Pinpoint the cell where the given text exists, returning its (X, Y) midpoint coordinate. 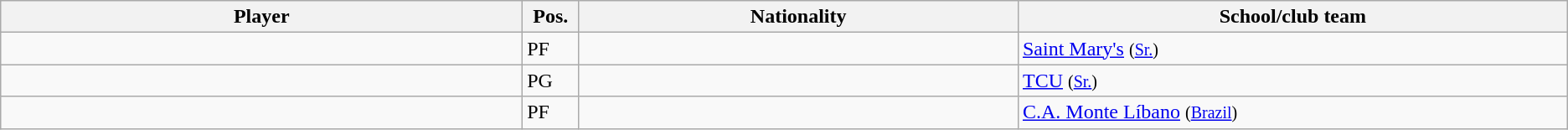
Saint Mary's (Sr.) (1292, 49)
School/club team (1292, 17)
C.A. Monte Líbano (Brazil) (1292, 112)
Pos. (551, 17)
TCU (Sr.) (1292, 81)
PG (551, 81)
Nationality (799, 17)
Player (261, 17)
